From the cell containing the given text, extract its center point as [x, y] coordinate. 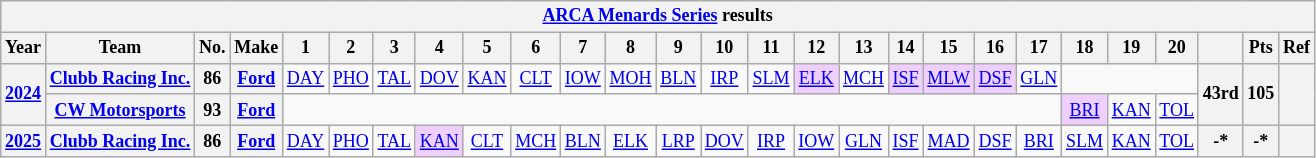
2025 [24, 140]
17 [1039, 48]
8 [630, 48]
1 [305, 48]
10 [725, 48]
14 [906, 48]
LRP [678, 140]
Team [120, 48]
105 [1261, 94]
2024 [24, 94]
5 [487, 48]
19 [1131, 48]
MOH [630, 78]
93 [212, 110]
13 [864, 48]
MLW [948, 78]
20 [1176, 48]
2 [352, 48]
Pts [1261, 48]
Ref [1297, 48]
4 [439, 48]
9 [678, 48]
Year [24, 48]
11 [771, 48]
18 [1085, 48]
6 [536, 48]
15 [948, 48]
7 [582, 48]
ARCA Menards Series results [658, 16]
16 [995, 48]
CW Motorsports [120, 110]
43rd [1220, 94]
12 [816, 48]
No. [212, 48]
MAD [948, 140]
Make [256, 48]
3 [394, 48]
